Return (x, y) of the center of cell containing provided text 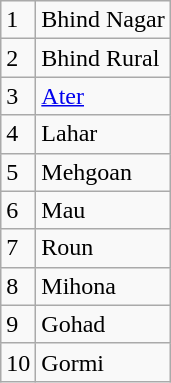
7 (18, 248)
8 (18, 286)
Mau (103, 210)
Roun (103, 248)
9 (18, 324)
Lahar (103, 134)
Mehgoan (103, 172)
Bhind Nagar (103, 20)
Bhind Rural (103, 58)
6 (18, 210)
Gormi (103, 362)
4 (18, 134)
Gohad (103, 324)
3 (18, 96)
10 (18, 362)
2 (18, 58)
Ater (103, 96)
Mihona (103, 286)
5 (18, 172)
1 (18, 20)
